Return (X, Y) of the center of cell containing provided text 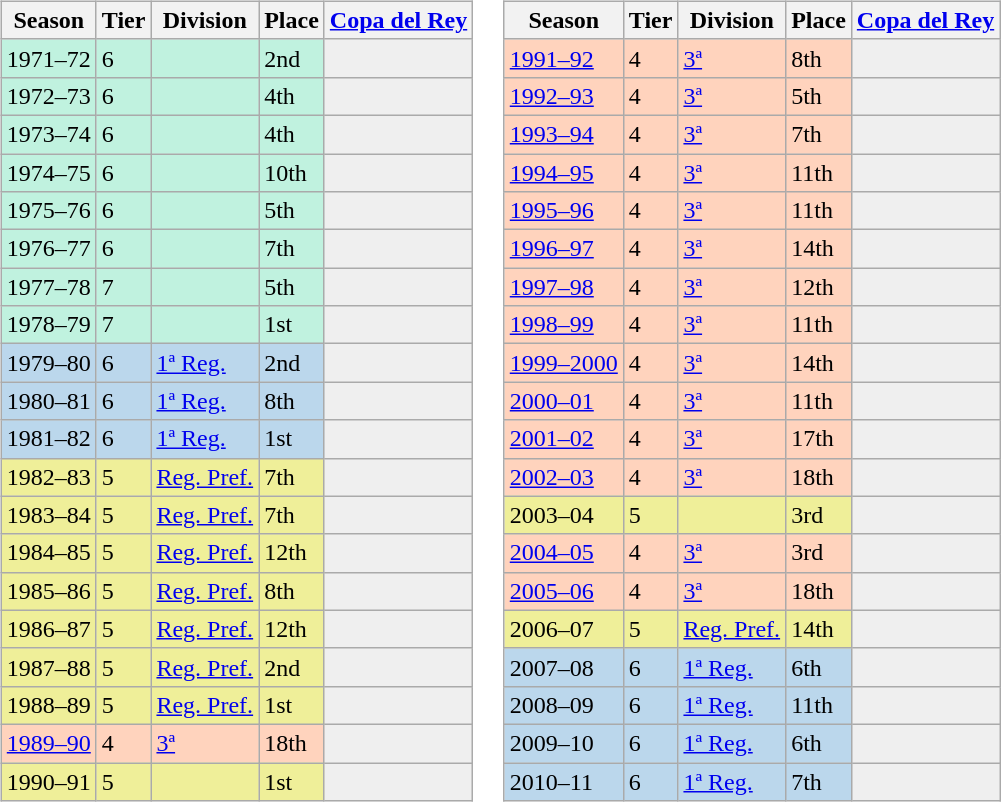
17th (819, 439)
1972–73 (48, 96)
1979–80 (48, 363)
1994–95 (564, 173)
1983–84 (48, 515)
1999–2000 (564, 363)
1992–93 (564, 96)
1991–92 (564, 58)
1977–78 (48, 287)
2010–11 (564, 781)
2002–03 (564, 477)
1998–99 (564, 325)
2008–09 (564, 705)
2005–06 (564, 591)
1971–72 (48, 58)
1978–79 (48, 325)
1975–76 (48, 211)
2004–05 (564, 553)
1997–98 (564, 287)
2007–08 (564, 667)
1973–74 (48, 134)
2000–01 (564, 401)
1988–89 (48, 705)
1993–94 (564, 134)
1974–75 (48, 173)
2003–04 (564, 515)
1989–90 (48, 743)
1987–88 (48, 667)
1976–77 (48, 249)
1984–85 (48, 553)
2006–07 (564, 629)
2001–02 (564, 439)
1990–91 (48, 781)
1981–82 (48, 439)
2009–10 (564, 743)
1995–96 (564, 211)
1996–97 (564, 249)
1985–86 (48, 591)
1982–83 (48, 477)
1986–87 (48, 629)
1980–81 (48, 401)
10th (292, 173)
